Determine the (x, y) coordinate at the center of the cell enclosing the given text.  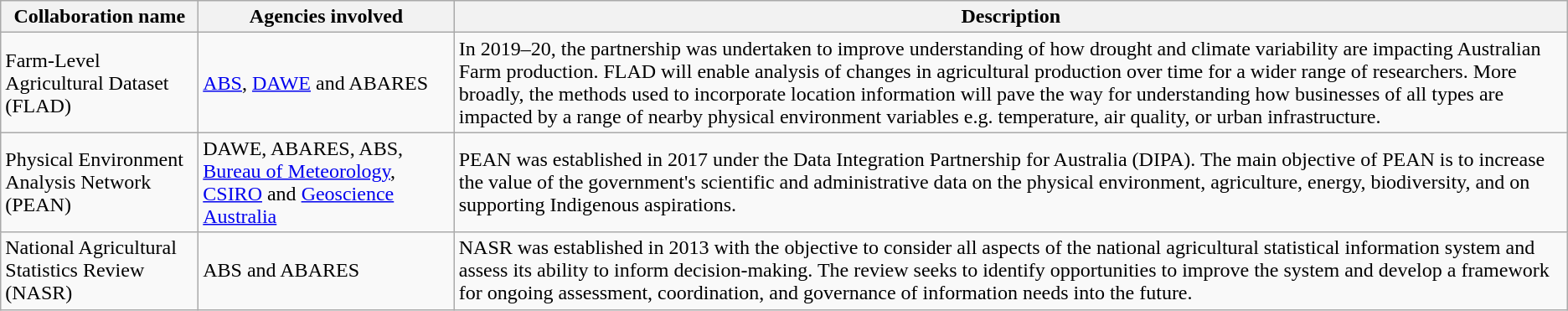
DAWE, ABARES, ABS, Bureau of Meteorology, CSIRO and Geoscience Australia (327, 183)
ABS, DAWE and ABARES (327, 82)
Agencies involved (327, 17)
ABS and ABARES (327, 271)
National Agricultural Statistics Review (NASR) (100, 271)
Farm-Level Agricultural Dataset (FLAD) (100, 82)
Physical Environment Analysis Network (PEAN) (100, 183)
Collaboration name (100, 17)
Description (1010, 17)
